From the cell containing the given text, extract its center point as [X, Y] coordinate. 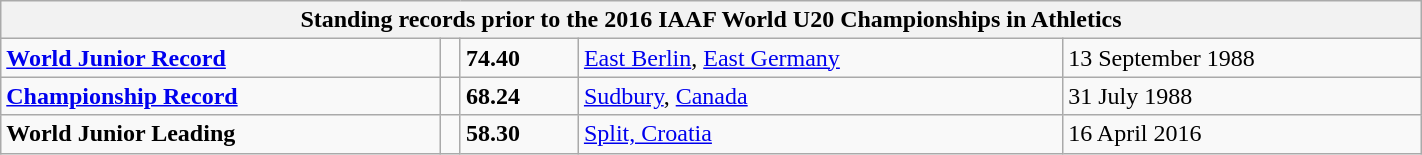
Sudbury, Canada [820, 96]
58.30 [519, 134]
East Berlin, East Germany [820, 58]
74.40 [519, 58]
World Junior Leading [221, 134]
World Junior Record [221, 58]
16 April 2016 [1242, 134]
Split, Croatia [820, 134]
13 September 1988 [1242, 58]
31 July 1988 [1242, 96]
Standing records prior to the 2016 IAAF World U20 Championships in Athletics [711, 20]
68.24 [519, 96]
Championship Record [221, 96]
